Extract the [x, y] coordinate from the center of the cell holding the provided text.  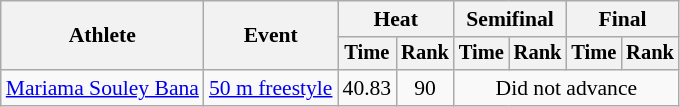
40.83 [368, 88]
Athlete [102, 36]
Event [271, 36]
Mariama Souley Bana [102, 88]
Semifinal [510, 19]
Final [622, 19]
90 [425, 88]
Did not advance [566, 88]
Heat [396, 19]
50 m freestyle [271, 88]
